Find where the given text appears and provide that cell's center as (x, y) coordinate. 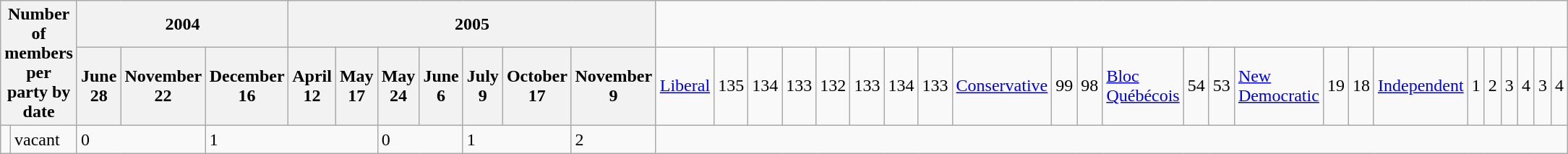
New Democratic (1278, 87)
18 (1361, 87)
July 9 (483, 87)
Conservative (1002, 87)
Number of membersper party by date (39, 64)
99 (1064, 87)
19 (1336, 87)
November 22 (163, 87)
Bloc Québécois (1143, 87)
June 6 (441, 87)
April 12 (312, 87)
November 9 (613, 87)
Liberal (685, 87)
May 17 (356, 87)
53 (1222, 87)
vacant (44, 140)
54 (1196, 87)
December 16 (247, 87)
2004 (182, 24)
May 24 (398, 87)
October 17 (536, 87)
June 28 (98, 87)
135 (732, 87)
132 (833, 87)
Independent (1421, 87)
2005 (473, 24)
98 (1090, 87)
